For the text-containing cell, return its midpoint in [X, Y] coordinate format. 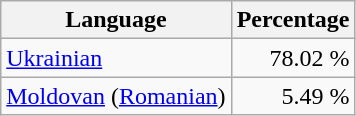
Moldovan (Romanian) [116, 96]
Language [116, 20]
Ukrainian [116, 58]
5.49 % [293, 96]
Percentage [293, 20]
78.02 % [293, 58]
